Identify which cell holds the provided text, then report its [x, y] central coordinate. 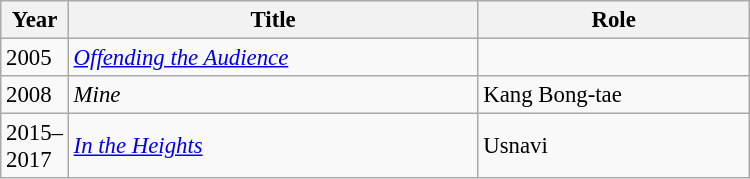
Title [273, 20]
Usnavi [614, 146]
2005 [35, 58]
2015–2017 [35, 146]
Role [614, 20]
Offending the Audience [273, 58]
Mine [273, 95]
Kang Bong-tae [614, 95]
2008 [35, 95]
Year [35, 20]
In the Heights [273, 146]
